Extract the [x, y] coordinate from the center of the cell holding the provided text.  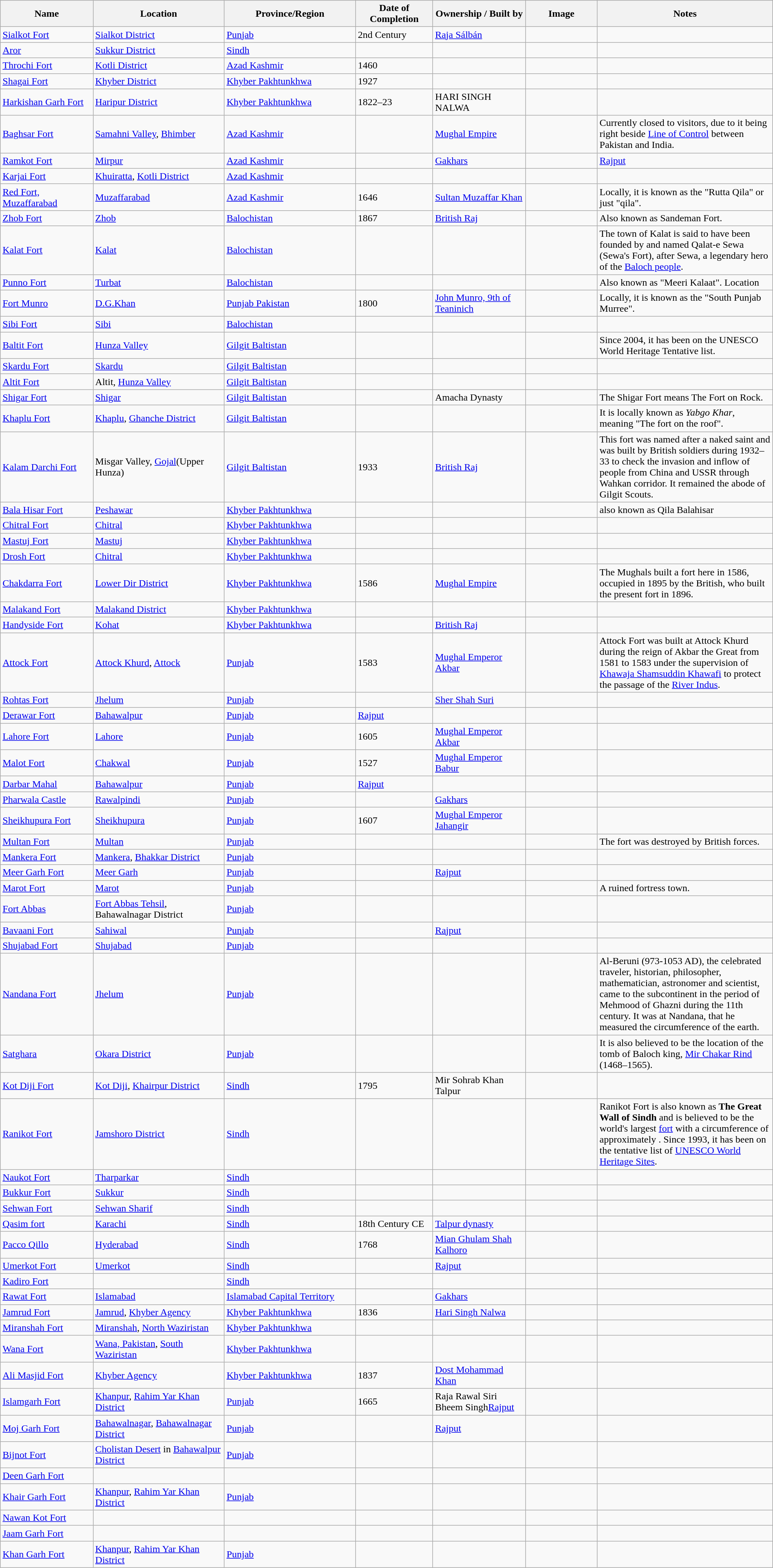
Khan Garh Fort [46, 1554]
Image [561, 14]
Altit, Hunza Valley [159, 382]
Kohat [159, 625]
Kalat [159, 250]
Raja Rawal Siri Bheem SinghRajput [479, 1402]
Khuiratta, Kotli District [159, 176]
1665 [394, 1402]
Kot Diji Fort [46, 1086]
Bukkur Fort [46, 1193]
Lower Dir District [159, 583]
Sheikhupura Fort [46, 821]
The Mughals built a fort here in 1586, occupied in 1895 by the British, who built the present fort in 1896. [685, 583]
1927 [394, 81]
Mian Ghulam Shah Kalhoro [479, 1244]
It is locally known as Yabgo Khar, meaning "The fort on the roof". [685, 418]
Khyber Agency [159, 1375]
Darbar Mahal [46, 784]
Raja Sálbán [479, 35]
Hunza Valley [159, 346]
Miranshah, North Waziristan [159, 1328]
HARI SINGH NALWA [479, 102]
Sukkur [159, 1193]
Bijnot Fort [46, 1455]
1460 [394, 66]
Shujabad [159, 945]
Province/Region [290, 14]
1583 [394, 662]
Also known as Sandeman Fort. [685, 218]
Altit Fort [46, 382]
Miranshah Fort [46, 1328]
Baltit Fort [46, 346]
Baghsar Fort [46, 134]
Haripur District [159, 102]
Qasim fort [46, 1224]
Fort Abbas [46, 909]
Mankera Fort [46, 857]
Red Fort, Muzaffarabad [46, 197]
Jamrud, Khyber Agency [159, 1312]
Nawan Kot Fort [46, 1518]
Sibi Fort [46, 324]
Chitral Fort [46, 525]
1586 [394, 583]
Punno Fort [46, 282]
Peshawar [159, 510]
Lahore Fort [46, 737]
John Munro, 9th of Teaninich [479, 303]
Zhob [159, 218]
Jamrud Fort [46, 1312]
Khair Garh Fort [46, 1497]
Cholistan Desert in Bahawalpur District [159, 1455]
Kalat Fort [46, 250]
Mastuj [159, 541]
Location [159, 14]
Islamabad Capital Territory [290, 1297]
Tharparkar [159, 1177]
Malakand Fort [46, 609]
Mirpur [159, 161]
1768 [394, 1244]
Mughal Emperor Jahangir [479, 821]
Sultan Muzaffar Khan [479, 197]
D.G.Khan [159, 303]
1607 [394, 821]
Moj Garh Fort [46, 1428]
Meer Garh [159, 872]
Kadiro Fort [46, 1281]
Sukkur District [159, 50]
Kot Diji, Khairpur District [159, 1086]
1933 [394, 467]
Mastuj Fort [46, 541]
1867 [394, 218]
Throchi Fort [46, 66]
1836 [394, 1312]
Shagai Fort [46, 81]
Wana Fort [46, 1349]
Shigar Fort [46, 397]
Dost Mohammad Khan [479, 1375]
Multan [159, 841]
Malot Fort [46, 763]
1646 [394, 197]
Chakdarra Fort [46, 583]
Bahawalnagar, Bahawalnagar District [159, 1428]
Date of Completion [394, 14]
Mankera, Bhakkar District [159, 857]
Derawar Fort [46, 716]
Islamgarh Fort [46, 1402]
Skardu Fort [46, 366]
1822–23 [394, 102]
1837 [394, 1375]
Sahiwal [159, 930]
Nandana Fort [46, 994]
Handyside Fort [46, 625]
Karjai Fort [46, 176]
It is also believed to be the location of the tomb of Baloch king, Mir Chakar Rind (1468–1565). [685, 1054]
Fort Munro [46, 303]
Shigar [159, 397]
Also known as "Meeri Kalaat". Location [685, 282]
Talpur dynasty [479, 1224]
Chakwal [159, 763]
Aror [46, 50]
Fort Abbas Tehsil, Bahawalnagar District [159, 909]
Karachi [159, 1224]
Mughal Emperor Babur [479, 763]
Khaplu, Ghanche District [159, 418]
1605 [394, 737]
Rohtas Fort [46, 700]
Sialkot Fort [46, 35]
Name [46, 14]
2nd Century [394, 35]
Lahore [159, 737]
Shujabad Fort [46, 945]
Naukot Fort [46, 1177]
Sheikhupura [159, 821]
Ownership / Built by [479, 14]
Bala Hisar Fort [46, 510]
Okara District [159, 1054]
Turbat [159, 282]
Locally, it is known as the "South Punjab Murree". [685, 303]
Kotli District [159, 66]
Bavaani Fort [46, 930]
Rawat Fort [46, 1297]
Ramkot Fort [46, 161]
Multan Fort [46, 841]
Locally, it is known as the "Rutta Qila" or just "qila". [685, 197]
Meer Garh Fort [46, 872]
1800 [394, 303]
Satghara [46, 1054]
Sher Shah Suri [479, 700]
Amacha Dynasty [479, 397]
Kalam Darchi Fort [46, 467]
Jaam Garh Fort [46, 1533]
Wana, Pakistan, South Waziristan [159, 1349]
Rawalpindi [159, 799]
Attock Fort [46, 662]
Pacco Qillo [46, 1244]
The Shigar Fort means The Fort on Rock. [685, 397]
Sibi [159, 324]
Skardu [159, 366]
Harkishan Garh Fort [46, 102]
Deen Garh Fort [46, 1476]
Hyderabad [159, 1244]
Sialkot District [159, 35]
The town of Kalat is said to have been founded by and named Qalat-e Sewa (Sewa's Fort), after Sewa, a legendary hero of the Baloch people. [685, 250]
Attock Khurd, Attock [159, 662]
Samahni Valley, Bhimber [159, 134]
Ranikot Fort [46, 1134]
A ruined fortress town. [685, 888]
Islamabad [159, 1297]
Zhob Fort [46, 218]
1527 [394, 763]
Sehwan Fort [46, 1208]
Notes [685, 14]
1795 [394, 1086]
Drosh Fort [46, 556]
Hari Singh Nalwa [479, 1312]
Sehwan Sharif [159, 1208]
Umerkot Fort [46, 1266]
Khaplu Fort [46, 418]
Currently closed to visitors, due to it being right beside Line of Control between Pakistan and India. [685, 134]
Marot Fort [46, 888]
The fort was destroyed by British forces. [685, 841]
Misgar Valley, Gojal(Upper Hunza) [159, 467]
also known as Qila Balahisar [685, 510]
Malakand District [159, 609]
Ali Masjid Fort [46, 1375]
Since 2004, it has been on the UNESCO World Heritage Tentative list. [685, 346]
Khyber District [159, 81]
Muzaffarabad [159, 197]
Umerkot [159, 1266]
Jamshoro District [159, 1134]
Mir Sohrab Khan Talpur [479, 1086]
Punjab Pakistan [290, 303]
Pharwala Castle [46, 799]
Marot [159, 888]
18th Century CE [394, 1224]
